Detect which cell encompasses the target text, then output its (X, Y) center coordinate. 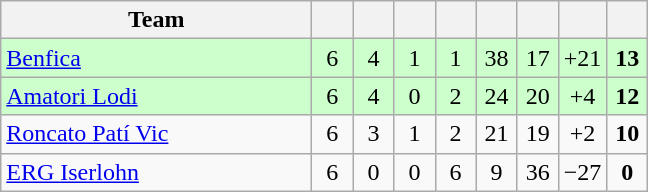
10 (628, 134)
9 (496, 172)
17 (538, 58)
3 (374, 134)
12 (628, 96)
+21 (582, 58)
+2 (582, 134)
13 (628, 58)
38 (496, 58)
−27 (582, 172)
Roncato Patí Vic (156, 134)
Team (156, 20)
+4 (582, 96)
36 (538, 172)
24 (496, 96)
Benfica (156, 58)
20 (538, 96)
21 (496, 134)
Amatori Lodi (156, 96)
19 (538, 134)
ERG Iserlohn (156, 172)
